Find where the given text appears and provide that cell's center as [x, y] coordinate. 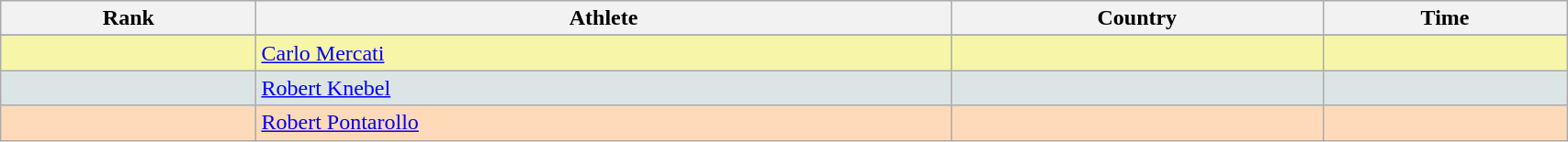
Time [1444, 18]
Rank [129, 18]
Carlo Mercati [604, 53]
Athlete [604, 18]
Robert Pontarollo [604, 123]
Country [1137, 18]
Robert Knebel [604, 88]
